Determine the [X, Y] coordinate at the center of the cell enclosing the given text.  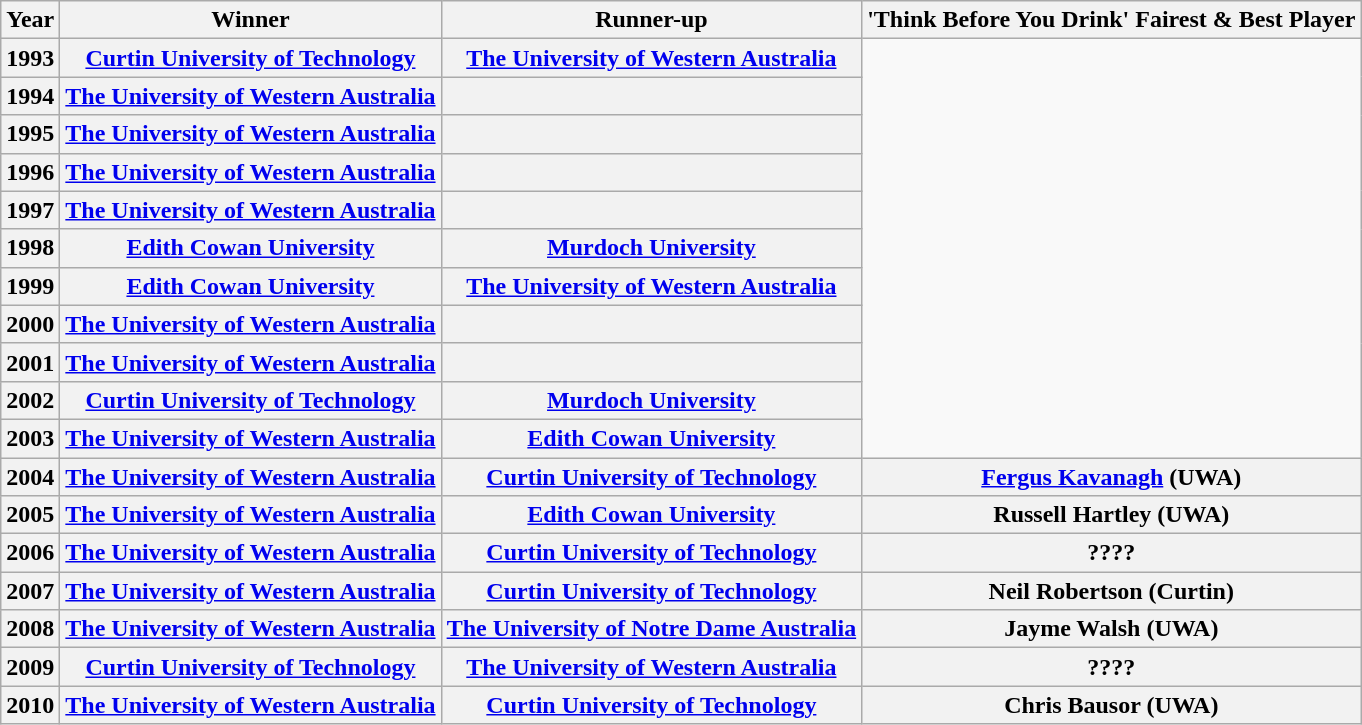
2005 [30, 515]
2001 [30, 362]
2006 [30, 553]
Jayme Walsh (UWA) [1112, 629]
1993 [30, 58]
1996 [30, 172]
2008 [30, 629]
'Think Before You Drink' Fairest & Best Player [1112, 20]
1999 [30, 286]
2004 [30, 477]
2002 [30, 400]
2009 [30, 667]
The University of Notre Dame Australia [652, 629]
1994 [30, 96]
Neil Robertson (Curtin) [1112, 591]
1997 [30, 210]
Fergus Kavanagh (UWA) [1112, 477]
1998 [30, 248]
2007 [30, 591]
Chris Bausor (UWA) [1112, 705]
2010 [30, 705]
Runner-up [652, 20]
Year [30, 20]
Russell Hartley (UWA) [1112, 515]
2000 [30, 324]
1995 [30, 134]
2003 [30, 438]
Winner [250, 20]
